Provide the [X, Y] coordinate of the cell's center where the given text is located.  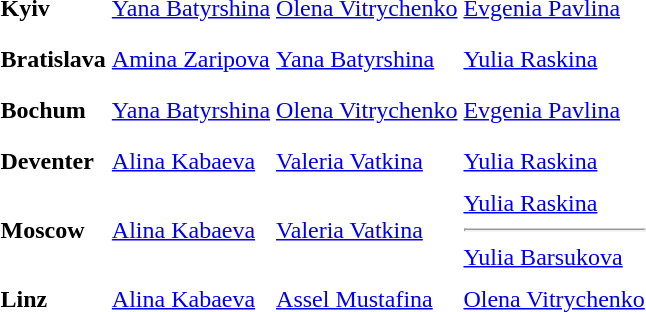
Amina Zaripova [190, 59]
Olena Vitrychenko [367, 110]
Evgenia Pavlina [554, 110]
Yulia Raskina Yulia Barsukova [554, 230]
